Extract the [x, y] coordinate from the center of the cell holding the provided text.  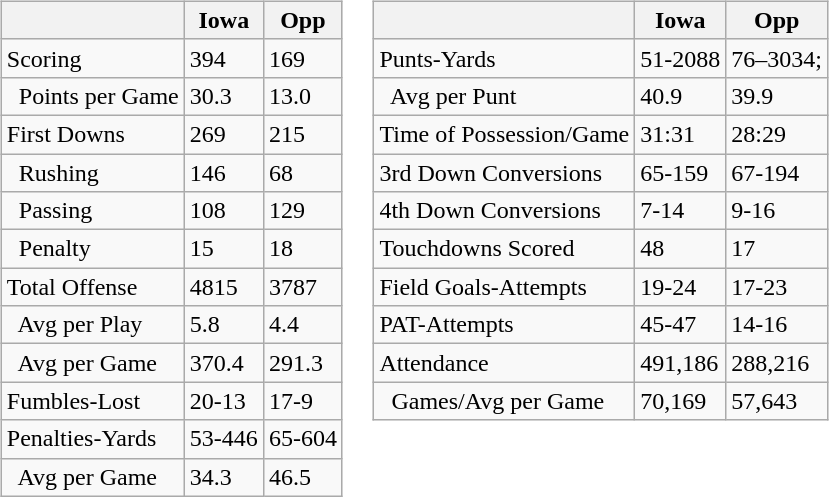
68 [302, 173]
Passing [92, 211]
370.4 [224, 363]
18 [302, 249]
Field Goals-Attempts [504, 287]
30.3 [224, 96]
65-604 [302, 439]
First Downs [92, 134]
PAT-Attempts [504, 325]
20-13 [224, 401]
7-14 [680, 211]
Avg per Punt [504, 96]
57,643 [777, 401]
3787 [302, 287]
67-194 [777, 173]
51-2088 [680, 58]
Touchdowns Scored [504, 249]
70,169 [680, 401]
Points per Game [92, 96]
17 [777, 249]
Fumbles-Lost [92, 401]
Attendance [504, 363]
15 [224, 249]
Penalties-Yards [92, 439]
269 [224, 134]
146 [224, 173]
Punts-Yards [504, 58]
169 [302, 58]
Time of Possession/Game [504, 134]
45-47 [680, 325]
Scoring [92, 58]
Penalty [92, 249]
13.0 [302, 96]
129 [302, 211]
40.9 [680, 96]
17-23 [777, 287]
288,216 [777, 363]
31:31 [680, 134]
4.4 [302, 325]
Rushing [92, 173]
Games/Avg per Game [504, 401]
17-9 [302, 401]
215 [302, 134]
19-24 [680, 287]
65-159 [680, 173]
491,186 [680, 363]
9-16 [777, 211]
5.8 [224, 325]
46.5 [302, 477]
48 [680, 249]
53-446 [224, 439]
76–3034; [777, 58]
108 [224, 211]
Avg per Play [92, 325]
291.3 [302, 363]
39.9 [777, 96]
4815 [224, 287]
Total Offense [92, 287]
394 [224, 58]
4th Down Conversions [504, 211]
14-16 [777, 325]
28:29 [777, 134]
34.3 [224, 477]
3rd Down Conversions [504, 173]
